For the text-containing cell, return its midpoint in (x, y) coordinate format. 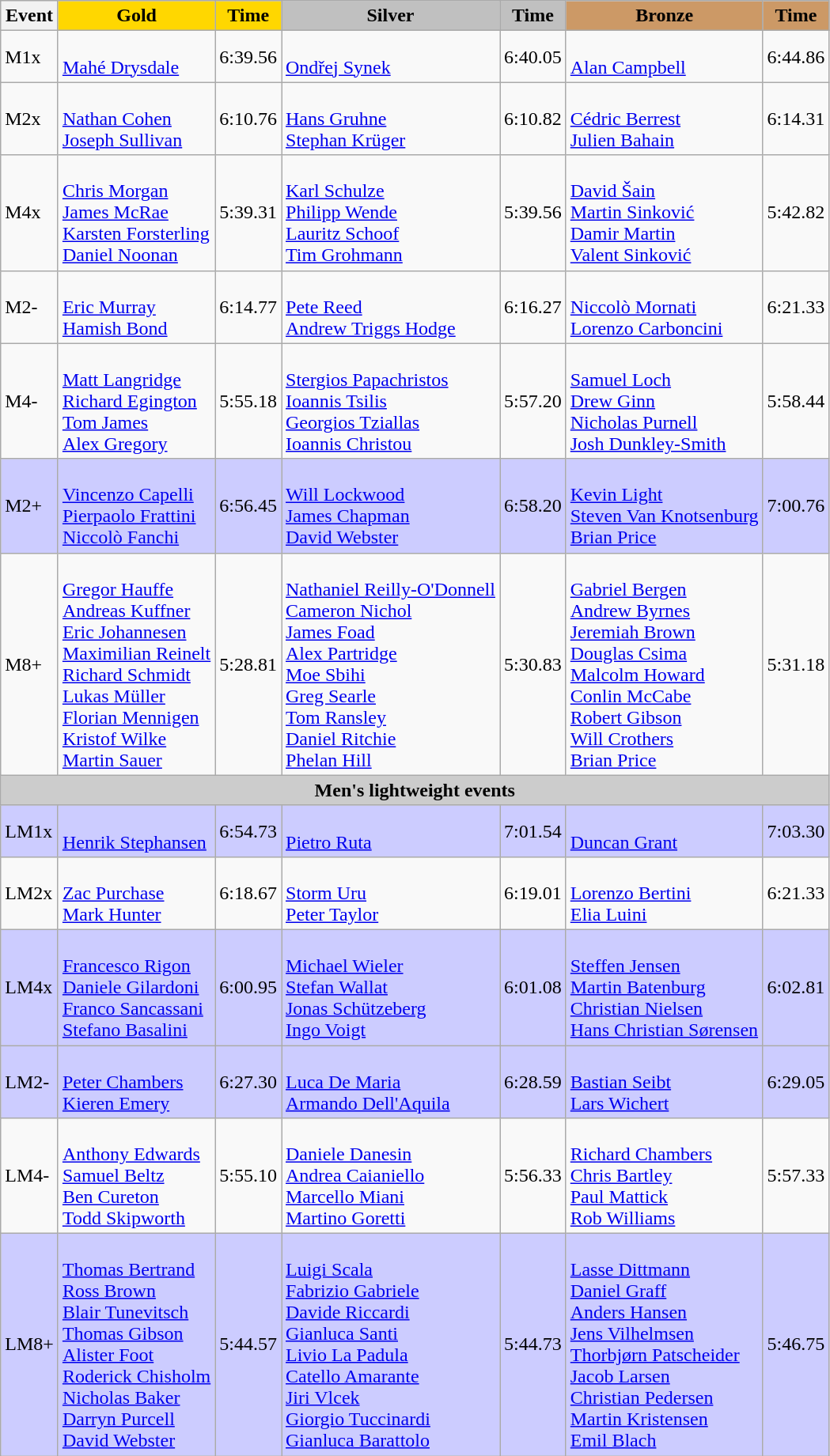
5:46.75 (796, 1344)
5:55.18 (248, 401)
Richard ChambersChris BartleyPaul MattickRob Williams (665, 1176)
Niccolò MornatiLorenzo Carboncini (665, 307)
6:28.59 (533, 1082)
M2x (30, 119)
Pete ReedAndrew Triggs Hodge (391, 307)
M8+ (30, 664)
6:40.05 (533, 57)
5:30.83 (533, 664)
LM2- (30, 1082)
Henrik Stephansen (136, 830)
M1x (30, 57)
6:18.67 (248, 893)
Luigi ScalaFabrizio GabrieleDavide RiccardiGianluca SantiLivio La PadulaCatello AmaranteJiri VlcekGiorgio TuccinardiGianluca Barattolo (391, 1344)
7:03.30 (796, 830)
Matt LangridgeRichard EgingtonTom JamesAlex Gregory (136, 401)
Gold (136, 16)
Duncan Grant (665, 830)
Vincenzo CapelliPierpaolo FrattiniNiccolò Fanchi (136, 506)
5:57.20 (533, 401)
Lorenzo BertiniElia Luini (665, 893)
6:44.86 (796, 57)
6:02.81 (796, 987)
5:39.31 (248, 213)
Peter ChambersKieren Emery (136, 1082)
Zac PurchaseMark Hunter (136, 893)
6:54.73 (248, 830)
Bronze (665, 16)
Karl SchulzePhilipp WendeLauritz SchoofTim Grohmann (391, 213)
Daniele DanesinAndrea CaianielloMarcello MianiMartino Goretti (391, 1176)
Luca De MariaArmando Dell'Aquila (391, 1082)
6:39.56 (248, 57)
M4x (30, 213)
LM8+ (30, 1344)
Pietro Ruta (391, 830)
Nathan CohenJoseph Sullivan (136, 119)
Anthony EdwardsSamuel BeltzBen CuretonTodd Skipworth (136, 1176)
M4- (30, 401)
LM4x (30, 987)
LM4- (30, 1176)
6:19.01 (533, 893)
6:10.82 (533, 119)
5:42.82 (796, 213)
M2+ (30, 506)
Gregor HauffeAndreas KuffnerEric JohannesenMaximilian ReineltRichard SchmidtLukas MüllerFlorian MennigenKristof WilkeMartin Sauer (136, 664)
5:58.44 (796, 401)
6:16.27 (533, 307)
David ŠainMartin SinkovićDamir MartinValent Sinković (665, 213)
7:01.54 (533, 830)
6:14.31 (796, 119)
Ondřej Synek (391, 57)
Event (30, 16)
Michael WielerStefan WallatJonas SchützebergIngo Voigt (391, 987)
LM2x (30, 893)
Francesco RigonDaniele GilardoniFranco SancassaniStefano Basalini (136, 987)
Steffen JensenMartin BatenburgChristian NielsenHans Christian Sørensen (665, 987)
Men's lightweight events (415, 790)
6:10.76 (248, 119)
Thomas BertrandRoss BrownBlair TunevitschThomas GibsonAlister FootRoderick ChisholmNicholas BakerDarryn PurcellDavid Webster (136, 1344)
5:28.81 (248, 664)
Stergios PapachristosIoannis TsilisGeorgios TziallasIoannis Christou (391, 401)
6:58.20 (533, 506)
Samuel LochDrew GinnNicholas PurnellJosh Dunkley-Smith (665, 401)
5:31.18 (796, 664)
5:44.57 (248, 1344)
6:01.08 (533, 987)
Gabriel BergenAndrew ByrnesJeremiah BrownDouglas CsimaMalcolm HowardConlin McCabeRobert GibsonWill CrothersBrian Price (665, 664)
5:57.33 (796, 1176)
Eric MurrayHamish Bond (136, 307)
Nathaniel Reilly-O'DonnellCameron NicholJames FoadAlex PartridgeMoe SbihiGreg SearleTom RansleyDaniel RitchiePhelan Hill (391, 664)
5:55.10 (248, 1176)
7:00.76 (796, 506)
Cédric BerrestJulien Bahain (665, 119)
6:00.95 (248, 987)
Bastian SeibtLars Wichert (665, 1082)
6:29.05 (796, 1082)
5:39.56 (533, 213)
6:27.30 (248, 1082)
Lasse DittmannDaniel GraffAnders HansenJens VilhelmsenThorbjørn PatscheiderJacob LarsenChristian PedersenMartin KristensenEmil Blach (665, 1344)
Kevin LightSteven Van KnotsenburgBrian Price (665, 506)
Will LockwoodJames ChapmanDavid Webster (391, 506)
M2- (30, 307)
Chris MorganJames McRaeKarsten ForsterlingDaniel Noonan (136, 213)
LM1x (30, 830)
Hans GruhneStephan Krüger (391, 119)
5:44.73 (533, 1344)
6:14.77 (248, 307)
Storm UruPeter Taylor (391, 893)
Mahé Drysdale (136, 57)
Silver (391, 16)
Alan Campbell (665, 57)
6:56.45 (248, 506)
5:56.33 (533, 1176)
